Return (x, y) of the center of cell containing provided text 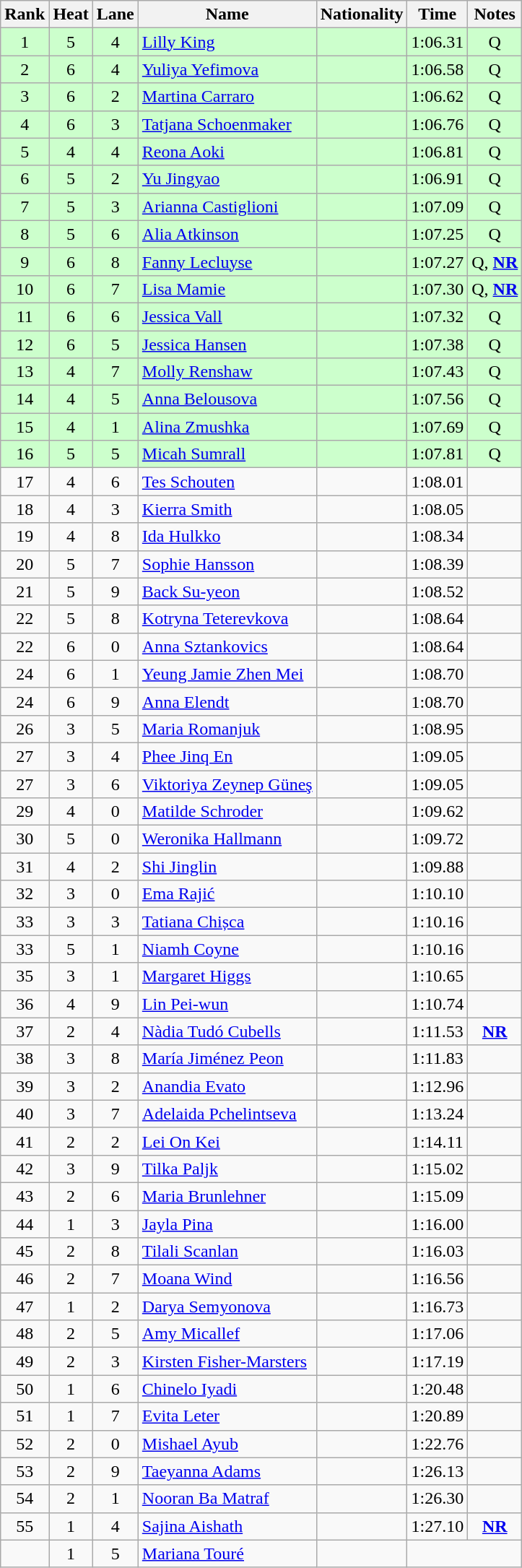
32 (25, 894)
1:16.73 (438, 1307)
Darya Semyonova (227, 1307)
1:22.76 (438, 1444)
Name (227, 14)
1:06.31 (438, 42)
Lisa Mamie (227, 289)
Jessica Hansen (227, 345)
Tes Schouten (227, 482)
1:07.27 (438, 261)
Phee Jinq En (227, 756)
15 (25, 427)
Maria Romanjuk (227, 729)
46 (25, 1279)
14 (25, 399)
1:06.81 (438, 152)
Niamh Coyne (227, 949)
Lilly King (227, 42)
1:16.56 (438, 1279)
Tilka Paljk (227, 1169)
Rank (25, 14)
12 (25, 345)
Alina Zmushka (227, 427)
11 (25, 316)
16 (25, 454)
Tatiana Chișca (227, 922)
1:07.25 (438, 234)
1:08.52 (438, 592)
María Jiménez Peon (227, 1059)
10 (25, 289)
Jessica Vall (227, 316)
Amy Micallef (227, 1334)
Mariana Touré (227, 1554)
39 (25, 1086)
26 (25, 729)
Nàdia Tudó Cubells (227, 1031)
53 (25, 1471)
47 (25, 1307)
1:27.10 (438, 1526)
1:09.88 (438, 867)
1:06.62 (438, 97)
1:08.95 (438, 729)
1:17.19 (438, 1361)
43 (25, 1196)
1:10.10 (438, 894)
Yu Jingyao (227, 179)
Kierra Smith (227, 509)
Anna Elendt (227, 701)
Lei On Kei (227, 1141)
1:07.32 (438, 316)
Tilali Scanlan (227, 1252)
1:07.69 (438, 427)
1:08.01 (438, 482)
30 (25, 839)
41 (25, 1141)
1:09.62 (438, 812)
Lane (116, 14)
Yeung Jamie Zhen Mei (227, 674)
31 (25, 867)
Mishael Ayub (227, 1444)
45 (25, 1252)
Jayla Pina (227, 1224)
Kirsten Fisher-Marsters (227, 1361)
1:07.81 (438, 454)
52 (25, 1444)
Shi Jinglin (227, 867)
Lin Pei-wun (227, 1004)
Back Su-yeon (227, 592)
1:16.03 (438, 1252)
Reona Aoki (227, 152)
1:08.34 (438, 537)
Anandia Evato (227, 1086)
Kotryna Teterevkova (227, 619)
Viktoriya Zeynep Güneş (227, 784)
Notes (495, 14)
Chinelo Iyadi (227, 1389)
Martina Carraro (227, 97)
13 (25, 372)
Weronika Hallmann (227, 839)
Maria Brunlehner (227, 1196)
Evita Leter (227, 1416)
1:16.00 (438, 1224)
Nooran Ba Matraf (227, 1499)
1:10.65 (438, 976)
1:15.02 (438, 1169)
1:06.91 (438, 179)
Ema Rajić (227, 894)
Time (438, 14)
Heat (71, 14)
1:11.83 (438, 1059)
49 (25, 1361)
1:17.06 (438, 1334)
18 (25, 509)
Ida Hulkko (227, 537)
55 (25, 1526)
1:06.76 (438, 124)
21 (25, 592)
Adelaida Pchelintseva (227, 1114)
48 (25, 1334)
Sajina Aishath (227, 1526)
50 (25, 1389)
54 (25, 1499)
1:07.56 (438, 399)
1:20.89 (438, 1416)
Yuliya Yefimova (227, 69)
Micah Sumrall (227, 454)
1:14.11 (438, 1141)
20 (25, 564)
1:09.72 (438, 839)
1:07.30 (438, 289)
Taeyanna Adams (227, 1471)
1:08.05 (438, 509)
36 (25, 1004)
40 (25, 1114)
Arianna Castiglioni (227, 207)
Tatjana Schoenmaker (227, 124)
1:07.43 (438, 372)
1:10.74 (438, 1004)
1:26.30 (438, 1499)
Nationality (362, 14)
44 (25, 1224)
1:11.53 (438, 1031)
Margaret Higgs (227, 976)
Alia Atkinson (227, 234)
1:06.58 (438, 69)
1:07.09 (438, 207)
Anna Belousova (227, 399)
37 (25, 1031)
Anna Sztankovics (227, 646)
29 (25, 812)
1:15.09 (438, 1196)
19 (25, 537)
1:12.96 (438, 1086)
Sophie Hansson (227, 564)
1:26.13 (438, 1471)
17 (25, 482)
Fanny Lecluyse (227, 261)
35 (25, 976)
Moana Wind (227, 1279)
38 (25, 1059)
51 (25, 1416)
Molly Renshaw (227, 372)
1:07.38 (438, 345)
Matilde Schroder (227, 812)
1:20.48 (438, 1389)
1:08.39 (438, 564)
42 (25, 1169)
1:13.24 (438, 1114)
